Search for the cell housing the specified text and yield its [X, Y] center coordinate. 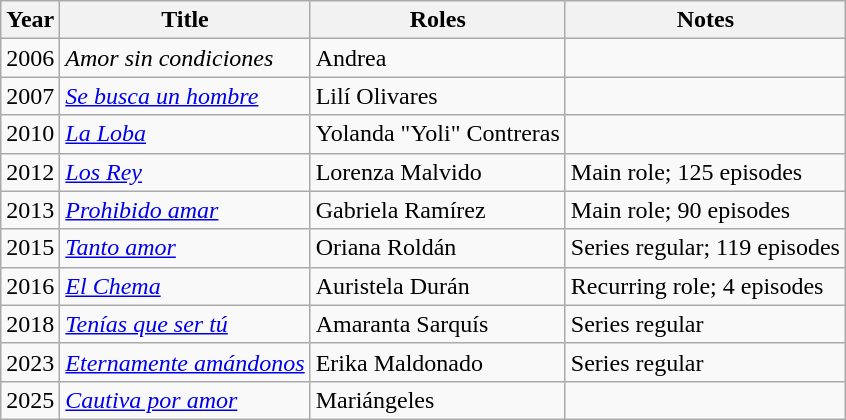
Gabriela Ramírez [438, 210]
Year [30, 20]
Erika Maldonado [438, 362]
Mariángeles [438, 400]
Prohibido amar [185, 210]
Eternamente amándonos [185, 362]
Se busca un hombre [185, 96]
2015 [30, 248]
Roles [438, 20]
Recurring role; 4 episodes [705, 286]
Auristela Durán [438, 286]
2012 [30, 172]
Series regular; 119 episodes [705, 248]
2006 [30, 58]
2023 [30, 362]
2018 [30, 324]
2016 [30, 286]
Lorenza Malvido [438, 172]
Main role; 90 episodes [705, 210]
Tenías que ser tú [185, 324]
El Chema [185, 286]
Lilí Olivares [438, 96]
2010 [30, 134]
2007 [30, 96]
Tanto amor [185, 248]
Amor sin condiciones [185, 58]
Notes [705, 20]
2025 [30, 400]
Amaranta Sarquís [438, 324]
La Loba [185, 134]
Yolanda "Yoli" Contreras [438, 134]
2013 [30, 210]
Main role; 125 episodes [705, 172]
Title [185, 20]
Cautiva por amor [185, 400]
Los Rey [185, 172]
Andrea [438, 58]
Oriana Roldán [438, 248]
